Search for the cell housing the specified text and yield its [X, Y] center coordinate. 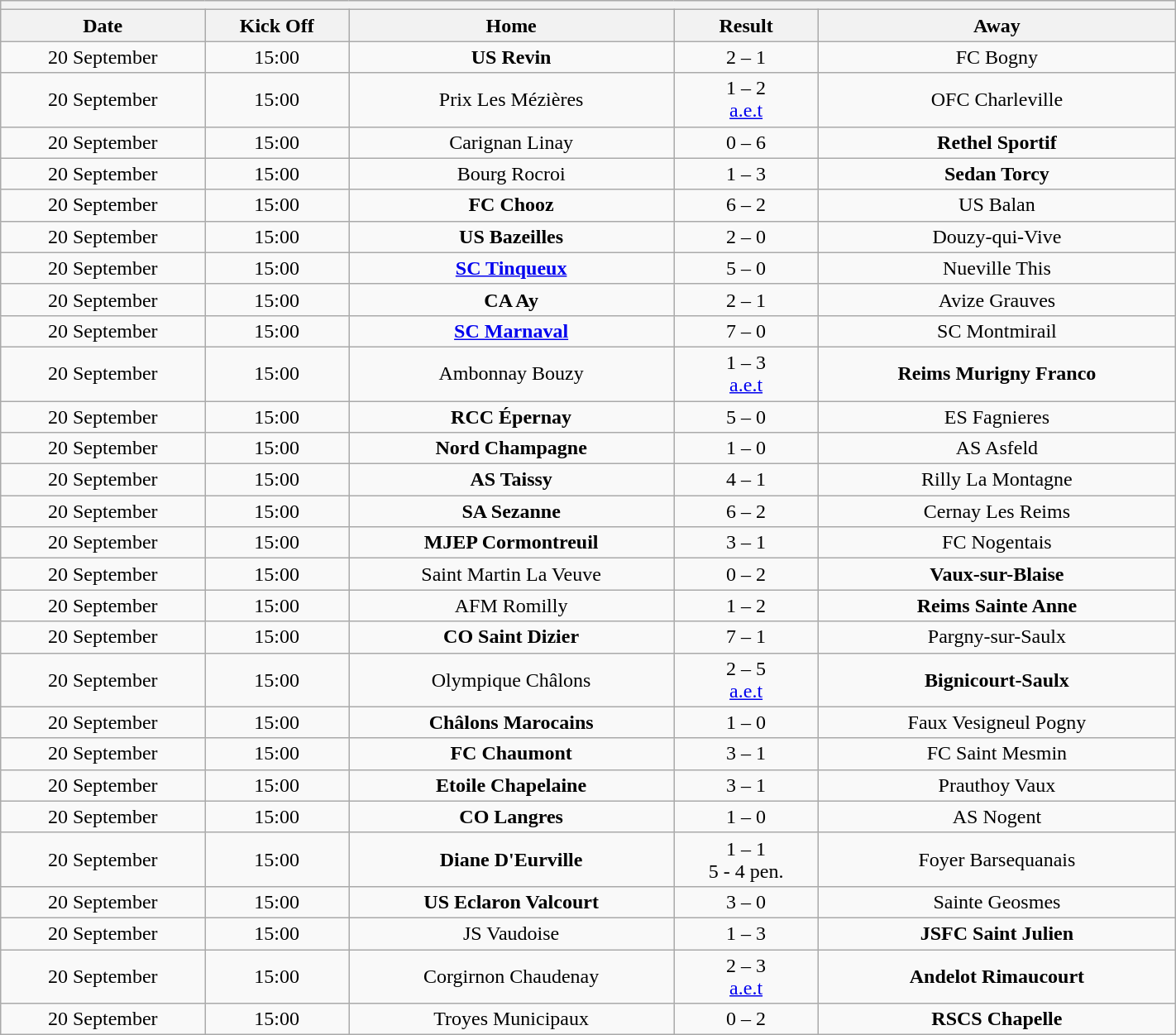
Sedan Torcy [997, 174]
1 – 2 a.e.t [746, 99]
Nord Champagne [511, 448]
Cernay Les Reims [997, 511]
Châlons Marocains [511, 722]
Vaux-sur-Blaise [997, 574]
Kick Off [277, 26]
Reims Sainte Anne [997, 606]
Nueville This [997, 268]
Foyer Barsequanais [997, 859]
Ambonnay Bouzy [511, 374]
Bourg Rocroi [511, 174]
Saint Martin La Veuve [511, 574]
US Revin [511, 57]
Reims Murigny Franco [997, 374]
1 – 1 5 - 4 pen. [746, 859]
SC Montmirail [997, 331]
JSFC Saint Julien [997, 933]
AS Asfeld [997, 448]
Away [997, 26]
7 – 0 [746, 331]
AS Nogent [997, 817]
2 – 5 a.e.t [746, 680]
1 – 3 a.e.t [746, 374]
Result [746, 26]
Pargny-sur-Saulx [997, 637]
Rilly La Montagne [997, 480]
Carignan Linay [511, 142]
OFC Charleville [997, 99]
Avize Grauves [997, 299]
Douzy-qui-Vive [997, 237]
Sainte Geosmes [997, 902]
US Eclaron Valcourt [511, 902]
FC Nogentais [997, 543]
Etoile Chapelaine [511, 785]
MJEP Cormontreuil [511, 543]
SC Marnaval [511, 331]
2 – 0 [746, 237]
1 – 2 [746, 606]
FC Bogny [997, 57]
Date [103, 26]
Corgirnon Chaudenay [511, 976]
2 – 3 a.e.t [746, 976]
CO Saint Dizier [511, 637]
0 – 6 [746, 142]
RCC Épernay [511, 416]
4 – 1 [746, 480]
Rethel Sportif [997, 142]
AFM Romilly [511, 606]
US Bazeilles [511, 237]
SC Tinqueux [511, 268]
3 – 0 [746, 902]
SA Sezanne [511, 511]
CO Langres [511, 817]
FC Chooz [511, 205]
Diane D'Eurville [511, 859]
FC Saint Mesmin [997, 754]
Troyes Municipaux [511, 1019]
FC Chaumont [511, 754]
CA Ay [511, 299]
Prauthoy Vaux [997, 785]
ES Fagnieres [997, 416]
Home [511, 26]
Faux Vesigneul Pogny [997, 722]
7 – 1 [746, 637]
US Balan [997, 205]
Bignicourt-Saulx [997, 680]
RSCS Chapelle [997, 1019]
Olympique Châlons [511, 680]
Andelot Rimaucourt [997, 976]
JS Vaudoise [511, 933]
AS Taissy [511, 480]
Prix Les Mézières [511, 99]
